Output the [x, y] coordinate of the center of the cell containing the given text.  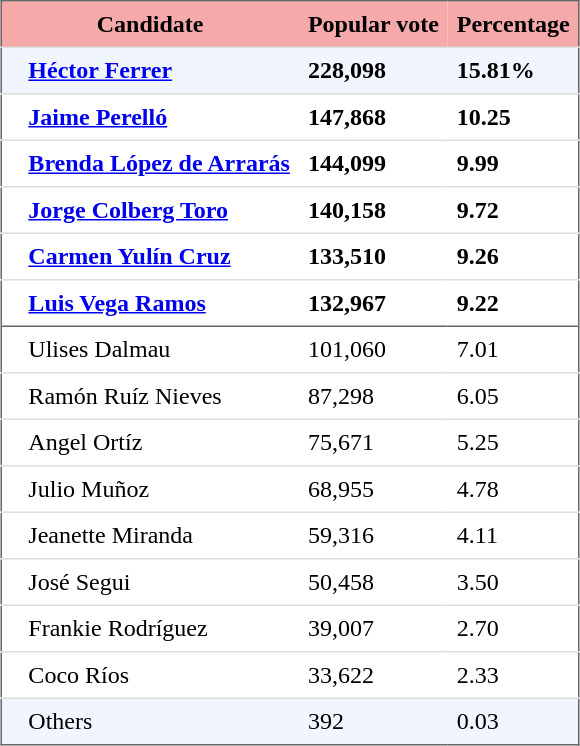
Luis Vega Ramos [159, 303]
Brenda López de Arrarás [159, 163]
Angel Ortíz [159, 442]
Ramón Ruíz Nieves [159, 396]
Ulises Dalmau [159, 349]
Héctor Ferrer [159, 70]
101,060 [374, 349]
Frankie Rodríguez [159, 628]
50,458 [374, 582]
2.70 [514, 628]
Percentage [514, 24]
9.22 [514, 303]
133,510 [374, 256]
392 [374, 721]
59,316 [374, 535]
9.72 [514, 210]
144,099 [374, 163]
Others [159, 721]
0.03 [514, 721]
3.50 [514, 582]
228,098 [374, 70]
Jaime Perelló [159, 117]
4.11 [514, 535]
Jorge Colberg Toro [159, 210]
Carmen Yulín Cruz [159, 256]
140,158 [374, 210]
6.05 [514, 396]
Candidate [150, 24]
68,955 [374, 489]
39,007 [374, 628]
15.81% [514, 70]
Coco Ríos [159, 675]
9.99 [514, 163]
132,967 [374, 303]
2.33 [514, 675]
75,671 [374, 442]
33,622 [374, 675]
4.78 [514, 489]
7.01 [514, 349]
9.26 [514, 256]
José Segui [159, 582]
Jeanette Miranda [159, 535]
87,298 [374, 396]
Julio Muñoz [159, 489]
10.25 [514, 117]
147,868 [374, 117]
Popular vote [374, 24]
5.25 [514, 442]
